Output the [X, Y] coordinate of the center of the cell containing the given text.  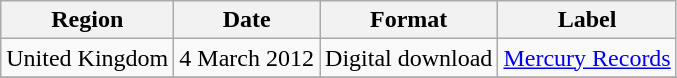
Region [88, 20]
Digital download [409, 58]
Format [409, 20]
Mercury Records [587, 58]
Label [587, 20]
Date [247, 20]
4 March 2012 [247, 58]
United Kingdom [88, 58]
